Extract the (X, Y) coordinate from the center of the cell holding the provided text.  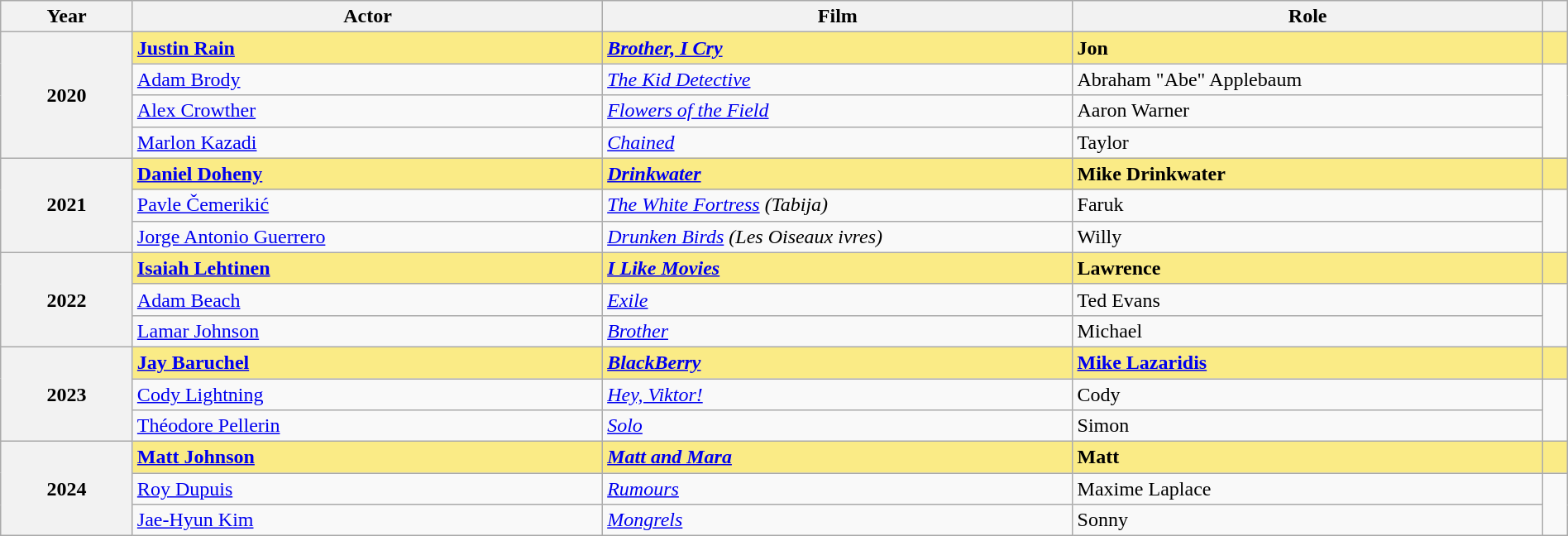
Roy Dupuis (367, 489)
Abraham "Abe" Applebaum (1307, 79)
Lamar Johnson (367, 331)
Michael (1307, 331)
2020 (67, 95)
I Like Movies (838, 268)
The Kid Detective (838, 79)
Drinkwater (838, 174)
Jae-Hyun Kim (367, 520)
Matt and Mara (838, 457)
Year (67, 17)
Daniel Doheny (367, 174)
Jon (1307, 48)
Maxime Laplace (1307, 489)
Hey, Viktor! (838, 395)
Alex Crowther (367, 111)
Lawrence (1307, 268)
Adam Brody (367, 79)
The White Fortress (Tabija) (838, 205)
Cody (1307, 395)
2021 (67, 205)
Exile (838, 299)
Isaiah Lehtinen (367, 268)
Ted Evans (1307, 299)
Chained (838, 142)
Aaron Warner (1307, 111)
BlackBerry (838, 362)
Matt Johnson (367, 457)
Rumours (838, 489)
Film (838, 17)
Flowers of the Field (838, 111)
Drunken Birds (Les Oiseaux ivres) (838, 237)
Jorge Antonio Guerrero (367, 237)
Matt (1307, 457)
Brother (838, 331)
Adam Beach (367, 299)
Mike Drinkwater (1307, 174)
Cody Lightning (367, 395)
Mongrels (838, 520)
Simon (1307, 426)
Justin Rain (367, 48)
Solo (838, 426)
Mike Lazaridis (1307, 362)
Jay Baruchel (367, 362)
Role (1307, 17)
2024 (67, 489)
Théodore Pellerin (367, 426)
Pavle Čemerikić (367, 205)
2022 (67, 299)
2023 (67, 394)
Willy (1307, 237)
Faruk (1307, 205)
Sonny (1307, 520)
Marlon Kazadi (367, 142)
Taylor (1307, 142)
Brother, I Cry (838, 48)
Actor (367, 17)
